Return the [X, Y] coordinate for the center point of the cell that contains the specified text.  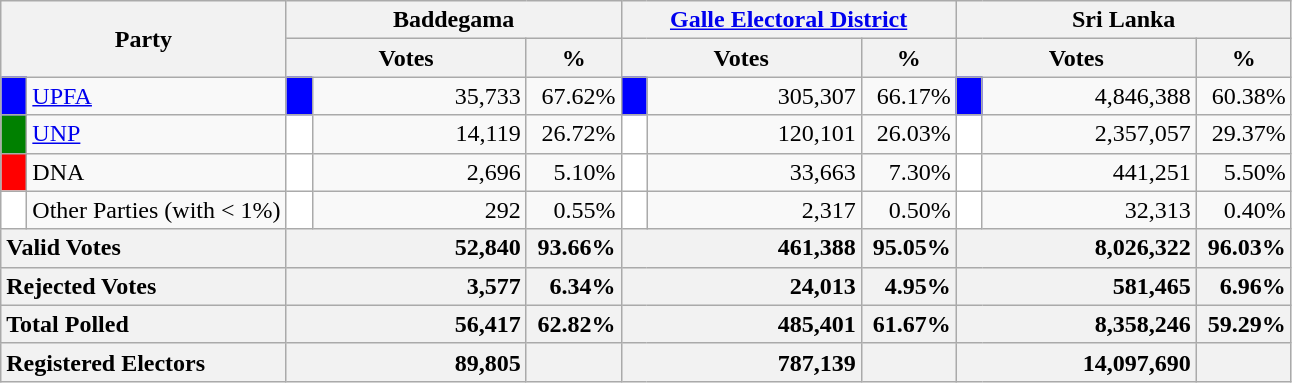
Sri Lanka [1124, 20]
7.30% [908, 172]
52,840 [406, 248]
2,357,057 [1089, 134]
8,026,322 [1076, 248]
Rejected Votes [144, 286]
14,119 [419, 134]
29.37% [1244, 134]
Party [144, 39]
292 [419, 210]
Valid Votes [144, 248]
0.40% [1244, 210]
120,101 [754, 134]
26.03% [908, 134]
3,577 [406, 286]
2,696 [419, 172]
66.17% [908, 96]
2,317 [754, 210]
14,097,690 [1076, 362]
95.05% [908, 248]
61.67% [908, 324]
89,805 [406, 362]
62.82% [574, 324]
56,417 [406, 324]
60.38% [1244, 96]
24,013 [741, 286]
441,251 [1089, 172]
6.34% [574, 286]
59.29% [1244, 324]
4,846,388 [1089, 96]
26.72% [574, 134]
UPFA [156, 96]
35,733 [419, 96]
4.95% [908, 286]
Registered Electors [144, 362]
8,358,246 [1076, 324]
5.50% [1244, 172]
0.55% [574, 210]
93.66% [574, 248]
461,388 [741, 248]
6.96% [1244, 286]
Total Polled [144, 324]
0.50% [908, 210]
33,663 [754, 172]
Other Parties (with < 1%) [156, 210]
485,401 [741, 324]
581,465 [1076, 286]
Galle Electoral District [788, 20]
67.62% [574, 96]
Baddegama [454, 20]
96.03% [1244, 248]
787,139 [741, 362]
305,307 [754, 96]
32,313 [1089, 210]
5.10% [574, 172]
UNP [156, 134]
DNA [156, 172]
